Return [X, Y] of the center of cell containing provided text 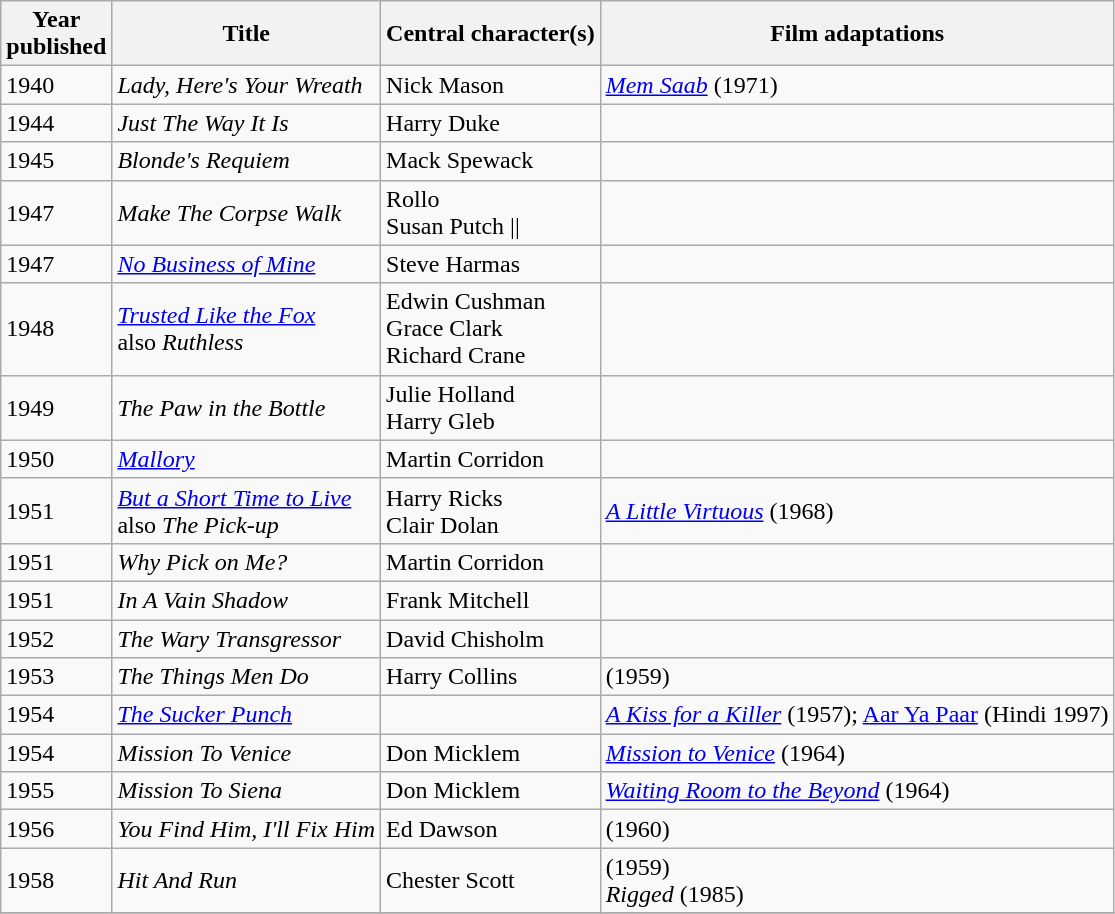
1949 [56, 408]
The Paw in the Bottle [246, 408]
Trusted Like the Foxalso Ruthless [246, 329]
A Little Virtuous (1968) [857, 510]
1953 [56, 677]
Why Pick on Me? [246, 562]
1952 [56, 639]
Julie HollandHarry Gleb [491, 408]
Nick Mason [491, 85]
Title [246, 34]
The Wary Transgressor [246, 639]
Harry Duke [491, 123]
1955 [56, 791]
Mack Spewack [491, 161]
Steve Harmas [491, 264]
Hit And Run [246, 880]
Make The Corpse Walk [246, 212]
(1960) [857, 829]
Mallory [246, 459]
1950 [56, 459]
Central character(s) [491, 34]
Mission To Venice [246, 753]
1958 [56, 880]
In A Vain Shadow [246, 600]
Waiting Room to the Beyond (1964) [857, 791]
David Chisholm [491, 639]
Mission To Siena [246, 791]
(1959) Rigged (1985) [857, 880]
1944 [56, 123]
(1959) [857, 677]
Blonde's Requiem [246, 161]
Edwin CushmanGrace ClarkRichard Crane [491, 329]
But a Short Time to Livealso The Pick-up [246, 510]
Ed Dawson [491, 829]
No Business of Mine [246, 264]
Lady, Here's Your Wreath [246, 85]
RolloSusan Putch || [491, 212]
A Kiss for a Killer (1957); Aar Ya Paar (Hindi 1997) [857, 715]
Harry Collins [491, 677]
The Sucker Punch [246, 715]
1956 [56, 829]
1948 [56, 329]
Frank Mitchell [491, 600]
1945 [56, 161]
Chester Scott [491, 880]
You Find Him, I'll Fix Him [246, 829]
The Things Men Do [246, 677]
1940 [56, 85]
Harry RicksClair Dolan [491, 510]
Just The Way It Is [246, 123]
Film adaptations [857, 34]
Yearpublished [56, 34]
Mission to Venice (1964) [857, 753]
Mem Saab (1971) [857, 85]
